Capture the cell that displays the provided text and extract its (x, y) central coordinate. 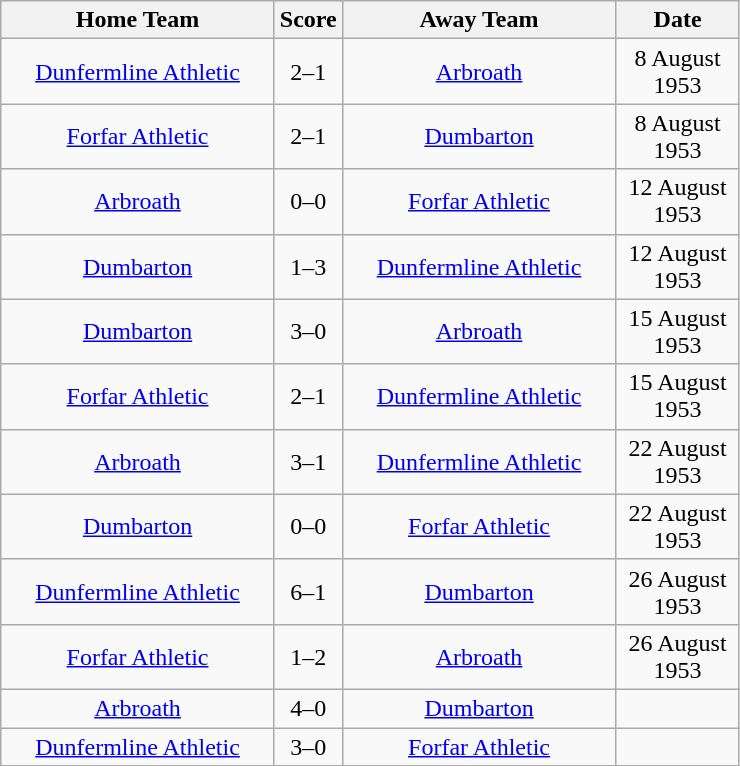
6–1 (308, 592)
1–3 (308, 266)
Home Team (138, 20)
4–0 (308, 708)
Score (308, 20)
3–1 (308, 462)
1–2 (308, 656)
Away Team (479, 20)
Date (678, 20)
